Return the [x, y] coordinate for the center point of the cell that contains the specified text.  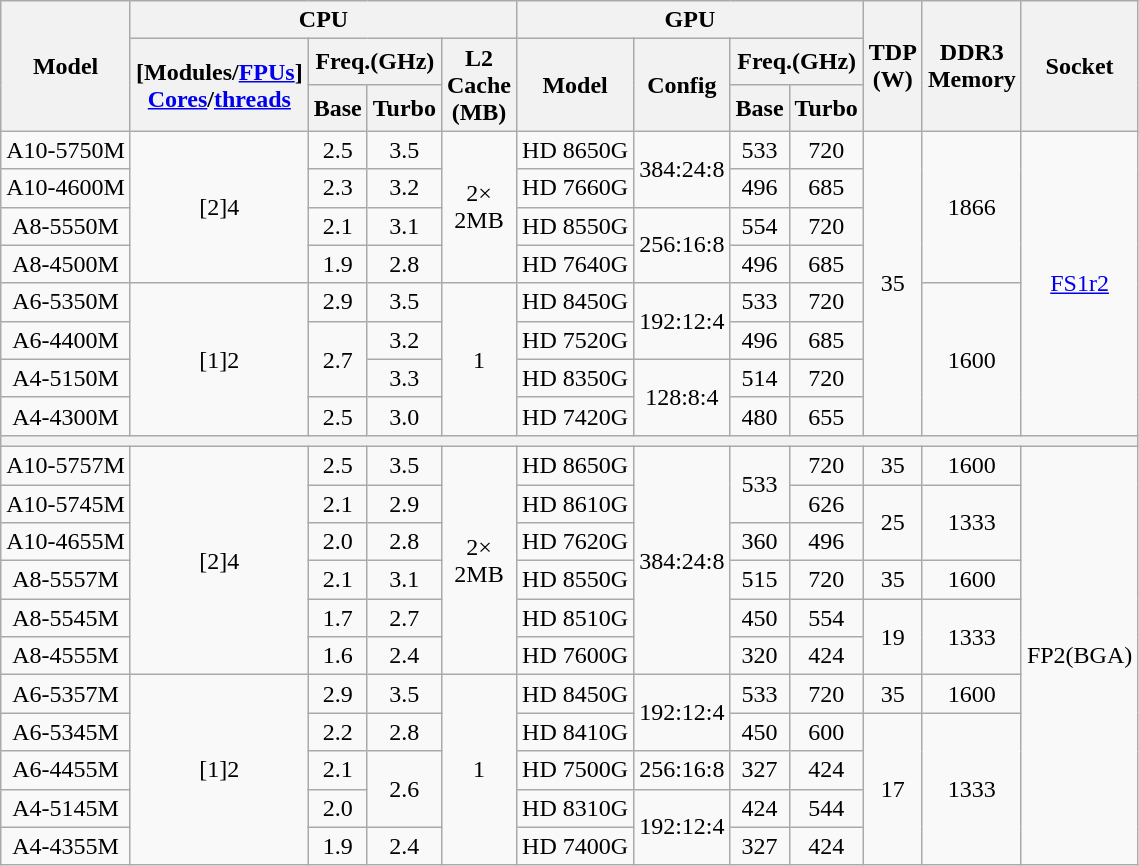
A4-5145M [66, 808]
A8-5550M [66, 226]
19 [892, 637]
655 [826, 416]
3.3 [404, 378]
A6-4400M [66, 340]
480 [760, 416]
HD 8310G [576, 808]
FP2(BGA) [1079, 656]
A8-5557M [66, 580]
Config [682, 85]
A6-5345M [66, 732]
A4-4355M [66, 846]
25 [892, 522]
A10-5750M [66, 150]
HD 7500G [576, 770]
[Modules/FPUs]Cores/threads [219, 85]
GPU [690, 20]
HD 7600G [576, 656]
HD 7660G [576, 188]
Socket [1079, 66]
A10-4655M [66, 542]
A6-5357M [66, 694]
FS1r2 [1079, 283]
A8-4500M [66, 264]
2.3 [338, 188]
A4-4300M [66, 416]
17 [892, 789]
HD 8410G [576, 732]
A6-4455M [66, 770]
514 [760, 378]
1866 [972, 207]
L2Cache(MB) [478, 85]
CPU [323, 20]
A10-5745M [66, 503]
HD 7640G [576, 264]
DDR3Memory [972, 66]
544 [826, 808]
A10-5757M [66, 465]
A10-4600M [66, 188]
600 [826, 732]
2.6 [404, 789]
HD 7420G [576, 416]
A8-4555M [66, 656]
HD 8350G [576, 378]
1.6 [338, 656]
626 [826, 503]
HD 7620G [576, 542]
HD 8510G [576, 618]
A4-5150M [66, 378]
515 [760, 580]
HD 8610G [576, 503]
TDP(W) [892, 66]
HD 7400G [576, 846]
HD 7520G [576, 340]
2.2 [338, 732]
A8-5545M [66, 618]
1.7 [338, 618]
3.0 [404, 416]
320 [760, 656]
360 [760, 542]
A6-5350M [66, 302]
128:8:4 [682, 397]
